Capture the cell that displays the provided text and extract its (x, y) central coordinate. 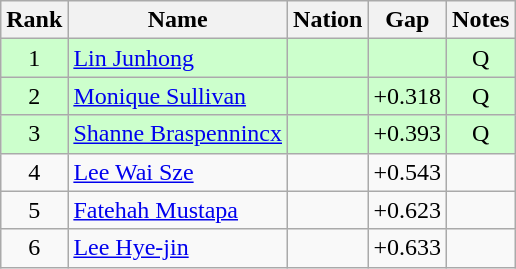
Notes (481, 20)
Rank (34, 20)
6 (34, 248)
1 (34, 58)
Lee Wai Sze (178, 172)
Lin Junhong (178, 58)
Gap (408, 20)
4 (34, 172)
5 (34, 210)
Fatehah Mustapa (178, 210)
+0.633 (408, 248)
3 (34, 134)
+0.543 (408, 172)
Name (178, 20)
Monique Sullivan (178, 96)
2 (34, 96)
+0.318 (408, 96)
+0.623 (408, 210)
+0.393 (408, 134)
Nation (328, 20)
Shanne Braspennincx (178, 134)
Lee Hye-jin (178, 248)
